Scan for the cell matching the given text and deliver its (x, y) coordinate at center. 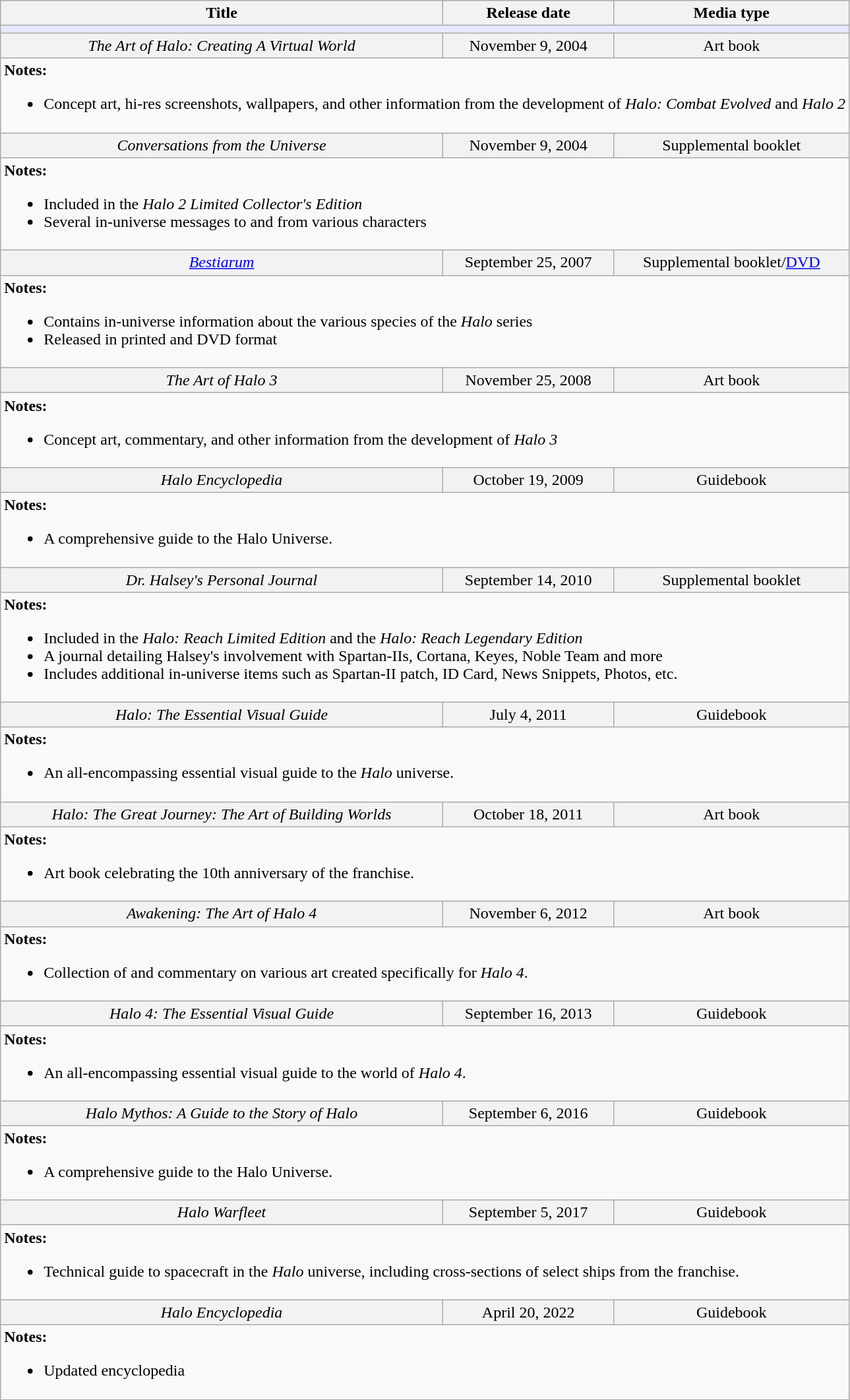
Bestiarum (222, 263)
Media type (732, 13)
Notes:Art book celebrating the 10th anniversary of the franchise. (425, 864)
Notes:Collection of and commentary on various art created specifically for Halo 4. (425, 963)
Notes:An all-encompassing essential visual guide to the world of Halo 4. (425, 1064)
Notes:Technical guide to spacecraft in the Halo universe, including cross-sections of select ships from the franchise. (425, 1263)
Notes:Concept art, commentary, and other information from the development of Halo 3 (425, 430)
Notes:Included in the Halo 2 Limited Collector's EditionSeveral in-universe messages to and from various characters (425, 204)
July 4, 2011 (528, 715)
April 20, 2022 (528, 1312)
Dr. Halsey's Personal Journal (222, 580)
Notes:An all-encompassing essential visual guide to the Halo universe. (425, 764)
The Art of Halo: Creating A Virtual World (222, 46)
Conversations from the Universe (222, 145)
September 6, 2016 (528, 1113)
September 5, 2017 (528, 1213)
September 14, 2010 (528, 580)
Halo 4: The Essential Visual Guide (222, 1013)
Halo: The Great Journey: The Art of Building Worlds (222, 814)
November 6, 2012 (528, 914)
Awakening: The Art of Halo 4 (222, 914)
November 25, 2008 (528, 380)
Halo: The Essential Visual Guide (222, 715)
Notes:Contains in-universe information about the various species of the Halo seriesReleased in printed and DVD format (425, 321)
Title (222, 13)
The Art of Halo 3 (222, 380)
Notes:Concept art, hi-res screenshots, wallpapers, and other information from the development of Halo: Combat Evolved and Halo 2 (425, 95)
Halo Warfleet (222, 1213)
September 25, 2007 (528, 263)
Supplemental booklet/DVD (732, 263)
October 19, 2009 (528, 480)
Release date (528, 13)
Halo Mythos: A Guide to the Story of Halo (222, 1113)
September 16, 2013 (528, 1013)
Notes:Updated encyclopedia (425, 1362)
October 18, 2011 (528, 814)
